From the cell containing the given text, extract its center point as [x, y] coordinate. 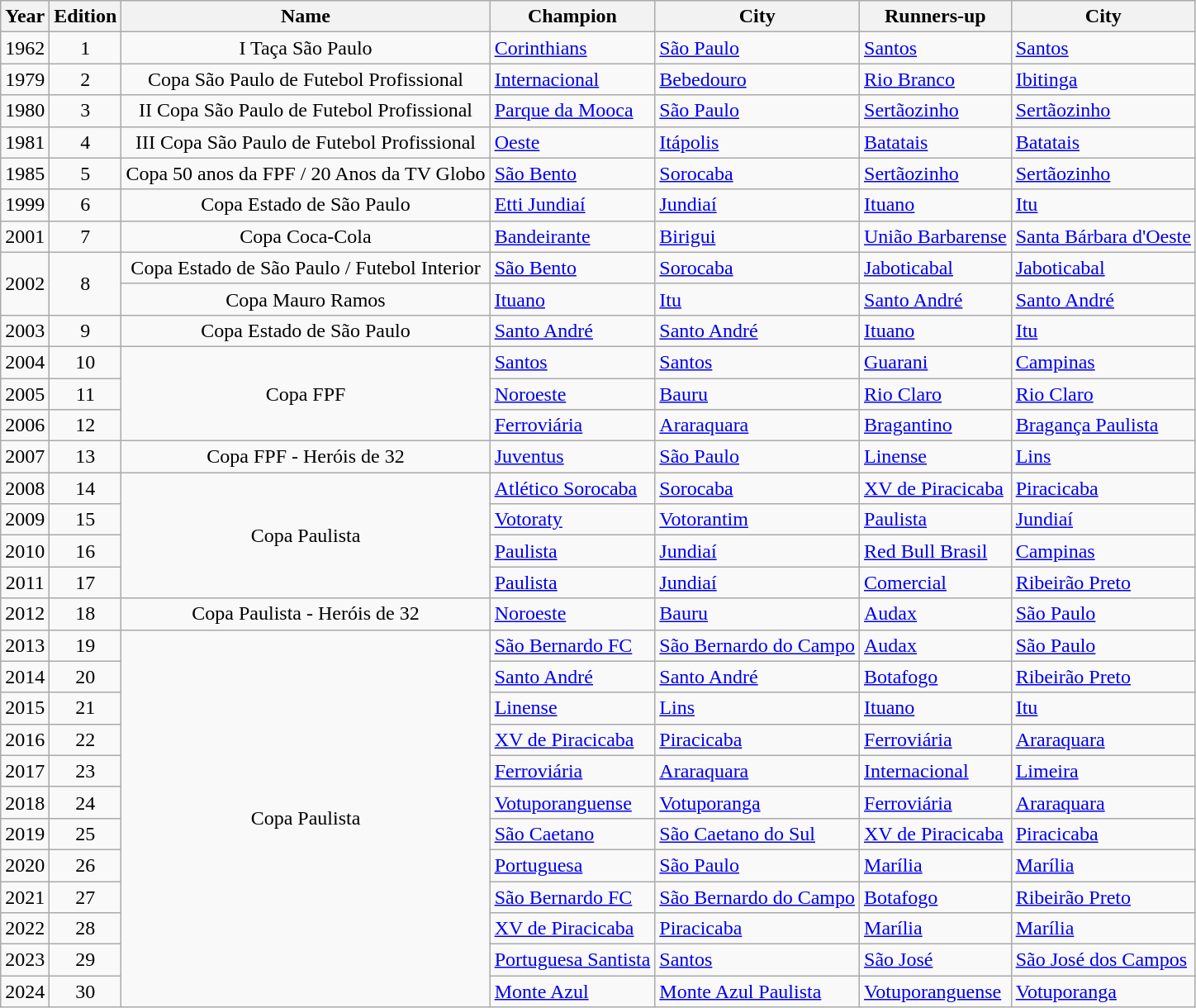
2001 [25, 236]
2004 [25, 362]
2009 [25, 520]
Bragantino [936, 426]
17 [86, 582]
Comercial [936, 582]
Juventus [572, 457]
União Barbarense [936, 236]
Itápolis [757, 142]
1962 [25, 48]
23 [86, 771]
Edition [86, 17]
1985 [25, 174]
Copa Mauro Ramos [306, 299]
Votoraty [572, 520]
Limeira [1103, 771]
2011 [25, 582]
Monte Azul [572, 991]
7 [86, 236]
11 [86, 394]
2002 [25, 283]
2018 [25, 802]
Santa Bárbara d'Oeste [1103, 236]
1981 [25, 142]
2 [86, 79]
2020 [25, 865]
Name [306, 17]
2013 [25, 645]
Bebedouro [757, 79]
1979 [25, 79]
24 [86, 802]
2015 [25, 708]
15 [86, 520]
Portuguesa [572, 865]
Corinthians [572, 48]
2022 [25, 929]
2007 [25, 457]
25 [86, 834]
6 [86, 205]
Parque da Mooca [572, 111]
2023 [25, 960]
2003 [25, 330]
I Taça São Paulo [306, 48]
2021 [25, 896]
Copa São Paulo de Futebol Profissional [306, 79]
Rio Branco [936, 79]
19 [86, 645]
29 [86, 960]
1 [86, 48]
22 [86, 739]
Birigui [757, 236]
Ibitinga [1103, 79]
9 [86, 330]
2008 [25, 488]
Bragança Paulista [1103, 426]
III Copa São Paulo de Futebol Profissional [306, 142]
5 [86, 174]
1999 [25, 205]
Red Bull Brasil [936, 551]
Copa Estado de São Paulo / Futebol Interior [306, 268]
Votorantim [757, 520]
28 [86, 929]
2010 [25, 551]
Copa FPF - Heróis de 32 [306, 457]
1980 [25, 111]
Copa FPF [306, 393]
Runners-up [936, 17]
Copa 50 anos da FPF / 20 Anos da TV Globo [306, 174]
Copa Paulista - Heróis de 32 [306, 614]
Year [25, 17]
São Caetano [572, 834]
São Caetano do Sul [757, 834]
12 [86, 426]
Monte Azul Paulista [757, 991]
2005 [25, 394]
13 [86, 457]
18 [86, 614]
14 [86, 488]
Portuguesa Santista [572, 960]
2017 [25, 771]
21 [86, 708]
10 [86, 362]
2019 [25, 834]
4 [86, 142]
Oeste [572, 142]
Atlético Sorocaba [572, 488]
Etti Jundiaí [572, 205]
II Copa São Paulo de Futebol Profissional [306, 111]
27 [86, 896]
São José [936, 960]
8 [86, 283]
São José dos Campos [1103, 960]
2016 [25, 739]
Guarani [936, 362]
2012 [25, 614]
2014 [25, 677]
30 [86, 991]
Copa Coca-Cola [306, 236]
20 [86, 677]
26 [86, 865]
2006 [25, 426]
3 [86, 111]
Bandeirante [572, 236]
2024 [25, 991]
16 [86, 551]
Champion [572, 17]
